Determine the (X, Y) coordinate at the center of the cell enclosing the given text.  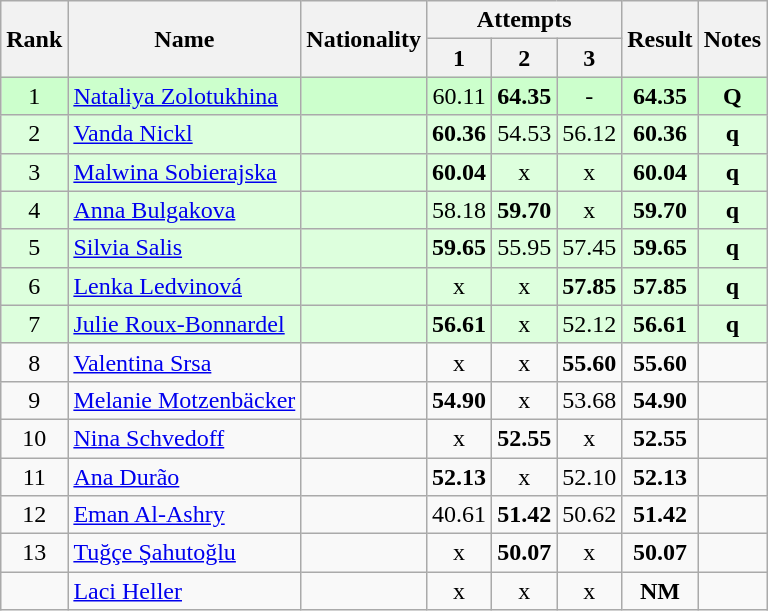
12 (34, 515)
Attempts (524, 20)
9 (34, 400)
52.12 (590, 324)
5 (34, 248)
Tuğçe Şahutoğlu (184, 553)
- (590, 96)
Rank (34, 39)
Anna Bulgakova (184, 210)
Nationality (364, 39)
4 (34, 210)
Eman Al-Ashry (184, 515)
NM (660, 591)
6 (34, 286)
Nataliya Zolotukhina (184, 96)
50.62 (590, 515)
Julie Roux-Bonnardel (184, 324)
Laci Heller (184, 591)
Name (184, 39)
Silvia Salis (184, 248)
56.12 (590, 134)
57.45 (590, 248)
Malwina Sobierajska (184, 172)
Ana Durão (184, 477)
10 (34, 438)
52.10 (590, 477)
Notes (732, 39)
Lenka Ledvinová (184, 286)
7 (34, 324)
55.95 (524, 248)
Result (660, 39)
58.18 (460, 210)
53.68 (590, 400)
54.53 (524, 134)
Melanie Motzenbäcker (184, 400)
Q (732, 96)
Nina Schvedoff (184, 438)
Vanda Nickl (184, 134)
40.61 (460, 515)
60.11 (460, 96)
13 (34, 553)
Valentina Srsa (184, 362)
11 (34, 477)
8 (34, 362)
